Return the [x, y] coordinate for the center point of the cell that contains the specified text.  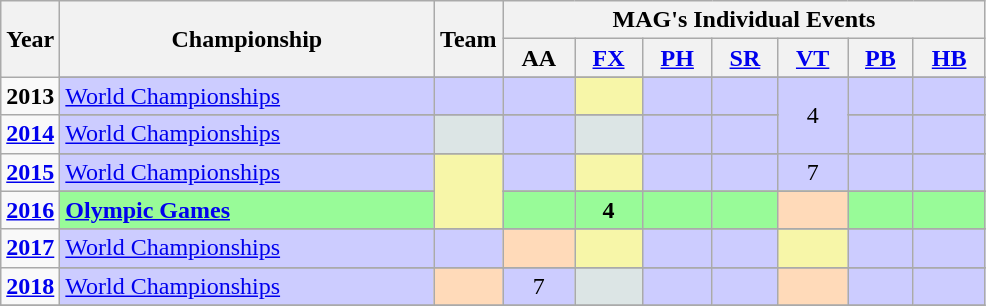
FX [609, 58]
MAG's Individual Events [744, 20]
2015 [30, 172]
Team [468, 39]
PB [881, 58]
2014 [30, 134]
Olympic Games [247, 210]
PH [677, 58]
2017 [30, 248]
Year [30, 39]
2016 [30, 210]
2018 [30, 286]
VT [813, 58]
2013 [30, 96]
SR [745, 58]
Championship [247, 39]
HB [949, 58]
AA [539, 58]
